Output the [x, y] coordinate of the center of the cell containing the given text.  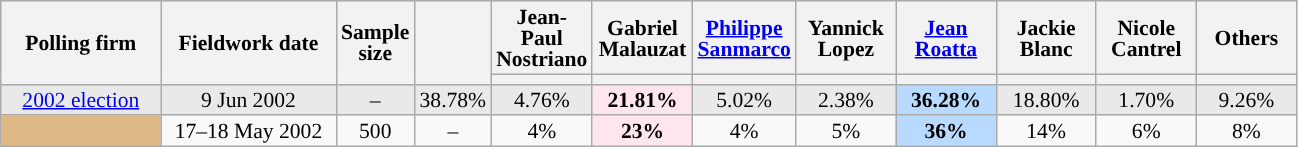
Others [1246, 38]
Nicole Cantrel [1146, 38]
1.70% [1146, 100]
17–18 May 2002 [248, 132]
Polling firm [81, 42]
2002 election [81, 100]
23% [642, 132]
2.38% [846, 100]
36.28% [946, 100]
6% [1146, 132]
Jean-Paul Nostriano [542, 38]
Jean Roatta [946, 38]
38.78% [452, 100]
9 Jun 2002 [248, 100]
18.80% [1046, 100]
5.02% [744, 100]
Jackie Blanc [1046, 38]
5% [846, 132]
14% [1046, 132]
Samplesize [375, 42]
Philippe Sanmarco [744, 38]
4.76% [542, 100]
9.26% [1246, 100]
21.81% [642, 100]
500 [375, 132]
Fieldwork date [248, 42]
Gabriel Malauzat [642, 38]
36% [946, 132]
8% [1246, 132]
Yannick Lopez [846, 38]
